Find where the given text appears and provide that cell's center as [x, y] coordinate. 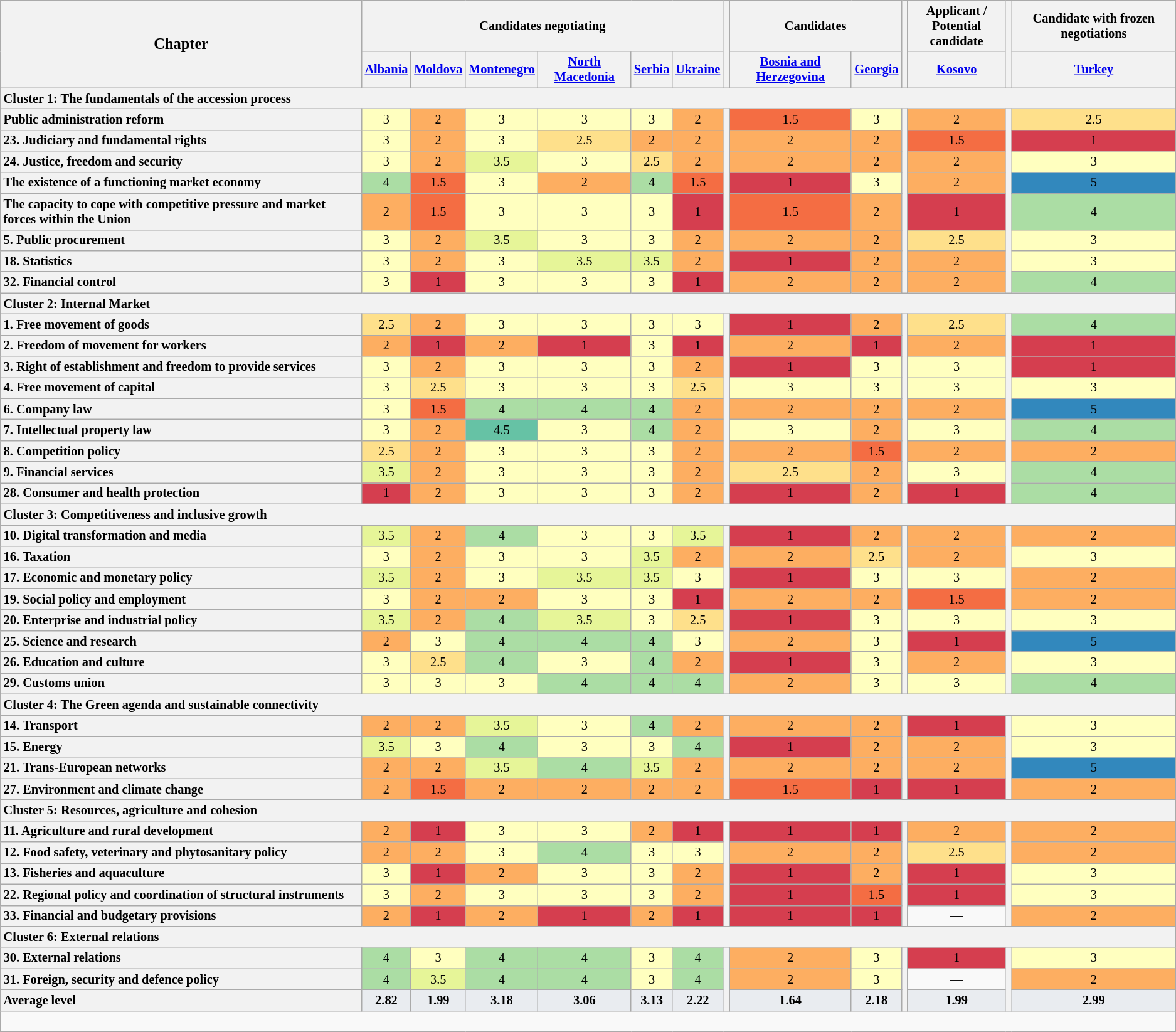
Cluster 1: The fundamentals of the accession process [588, 98]
Public administration reform [181, 119]
26. Education and culture [181, 662]
Cluster 5: Resources, agriculture and cohesion [588, 810]
2. Freedom of movement for workers [181, 346]
3. Right of establishment and freedom to provide services [181, 367]
24. Justice, freedom and security [181, 162]
Cluster 4: The Green agenda and sustainable connectivity [588, 705]
7. Intellectual property law [181, 430]
6. Company law [181, 409]
2.22 [697, 1000]
Candidate with frozen negotiations [1094, 26]
25. Science and research [181, 641]
Albania [386, 70]
5. Public procurement [181, 240]
Cluster 3: Competitiveness and inclusive growth [588, 514]
1. Free movement of goods [181, 324]
29. Customs union [181, 683]
13. Fisheries and aquaculture [181, 873]
28. Consumer and health protection [181, 493]
Kosovo [956, 70]
18. Statistics [181, 261]
Candidates [815, 26]
Cluster 6: External relations [588, 937]
10. Digital transformation and media [181, 536]
19. Social policy and employment [181, 599]
North Macedonia [585, 70]
Applicant /Potential candidate [956, 26]
Ukraine [697, 70]
30. External relations [181, 958]
Montenegro [502, 70]
2.99 [1094, 1000]
Moldova [438, 70]
33. Financial and budgetary provisions [181, 916]
2.82 [386, 1000]
11. Agriculture and rural development [181, 831]
Average level [181, 1000]
4. Free movement of capital [181, 388]
17. Economic and monetary policy [181, 578]
Turkey [1094, 70]
The existence of a functioning market economy [181, 183]
Cluster 2: Internal Market [588, 304]
32. Financial control [181, 282]
12. Food safety, veterinary and phytosanitary policy [181, 853]
22. Regional policy and coordination of structural instruments [181, 895]
Bosnia and Herzegovina [790, 70]
The capacity to cope with competitive pressure and market forces within the Union [181, 211]
2.18 [876, 1000]
Serbia [652, 70]
9. Financial services [181, 472]
4.5 [502, 430]
15. Energy [181, 747]
1.64 [790, 1000]
8. Competition policy [181, 451]
Georgia [876, 70]
14. Transport [181, 726]
27. Environment and climate change [181, 789]
16. Taxation [181, 556]
Candidates negotiating [543, 26]
3.13 [652, 1000]
21. Trans-European networks [181, 768]
20. Enterprise and industrial policy [181, 620]
23. Judiciary and fundamental rights [181, 141]
Chapter [181, 44]
3.06 [585, 1000]
3.18 [502, 1000]
31. Foreign, security and defence policy [181, 979]
